Return (x, y) of the center of cell containing provided text 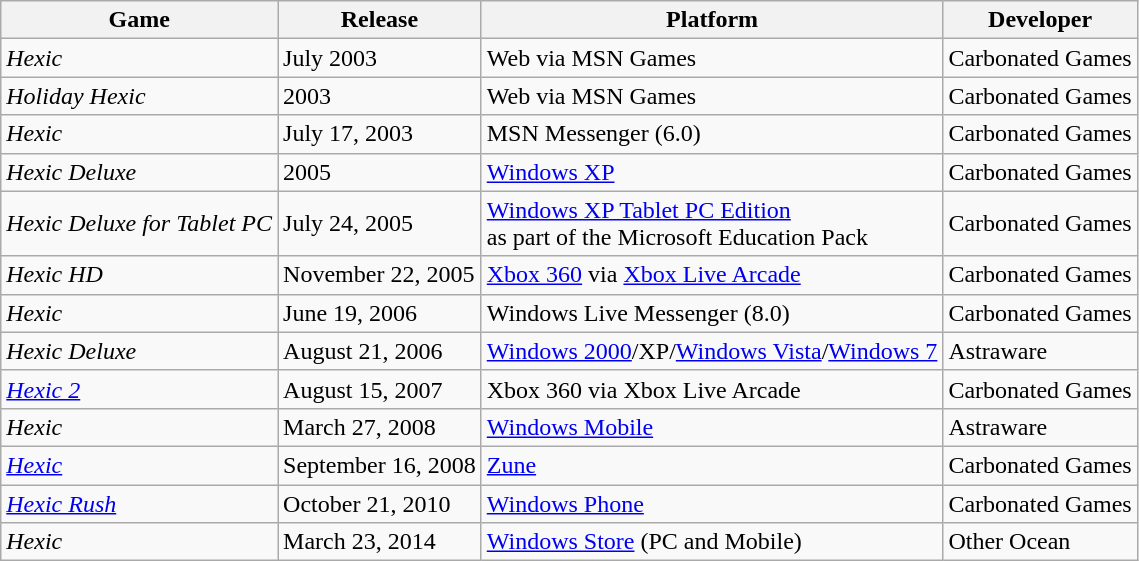
Windows Phone (712, 503)
June 19, 2006 (380, 313)
Windows Store (PC and Mobile) (712, 542)
Hexic Rush (140, 503)
2003 (380, 96)
March 27, 2008 (380, 427)
Windows XP Tablet PC Edition as part of the Microsoft Education Pack (712, 224)
Hexic HD (140, 275)
July 24, 2005 (380, 224)
Hexic Deluxe for Tablet PC (140, 224)
Platform (712, 20)
August 15, 2007 (380, 389)
Windows Live Messenger (8.0) (712, 313)
Holiday Hexic (140, 96)
October 21, 2010 (380, 503)
November 22, 2005 (380, 275)
March 23, 2014 (380, 542)
August 21, 2006 (380, 351)
Zune (712, 465)
Developer (1040, 20)
Release (380, 20)
Hexic 2 (140, 389)
Windows XP (712, 172)
July 2003 (380, 58)
September 16, 2008 (380, 465)
Game (140, 20)
MSN Messenger (6.0) (712, 134)
2005 (380, 172)
July 17, 2003 (380, 134)
Other Ocean (1040, 542)
Windows 2000/XP/Windows Vista/Windows 7 (712, 351)
Windows Mobile (712, 427)
